Determine the [x, y] coordinate at the center of the cell enclosing the given text.  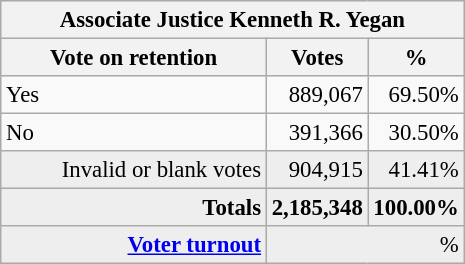
Voter turnout [134, 245]
Associate Justice Kenneth R. Yegan [232, 20]
Yes [134, 95]
30.50% [416, 133]
2,185,348 [317, 208]
Vote on retention [134, 58]
Invalid or blank votes [134, 170]
889,067 [317, 95]
Totals [134, 208]
69.50% [416, 95]
Votes [317, 58]
No [134, 133]
100.00% [416, 208]
904,915 [317, 170]
41.41% [416, 170]
391,366 [317, 133]
